Detect which cell encompasses the target text, then output its [X, Y] center coordinate. 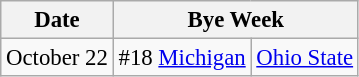
Ohio State [304, 58]
Bye Week [236, 20]
October 22 [57, 58]
Date [57, 20]
#18 Michigan [182, 58]
